Provide the [x, y] coordinate of the cell's center where the given text is located.  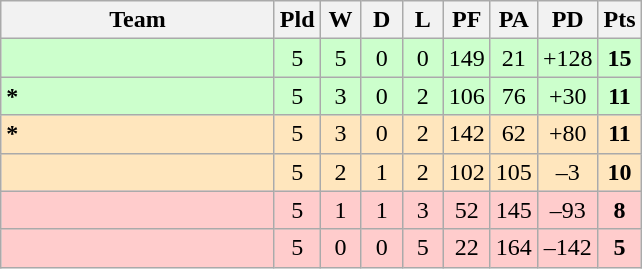
62 [514, 134]
–93 [568, 210]
W [340, 20]
145 [514, 210]
PF [466, 20]
164 [514, 248]
142 [466, 134]
Team [138, 20]
PA [514, 20]
Pld [297, 20]
PD [568, 20]
15 [620, 58]
52 [466, 210]
21 [514, 58]
+30 [568, 96]
102 [466, 172]
22 [466, 248]
L [422, 20]
149 [466, 58]
D [382, 20]
–142 [568, 248]
105 [514, 172]
8 [620, 210]
76 [514, 96]
106 [466, 96]
+128 [568, 58]
+80 [568, 134]
Pts [620, 20]
–3 [568, 172]
10 [620, 172]
